Capture the cell that displays the provided text and extract its (x, y) central coordinate. 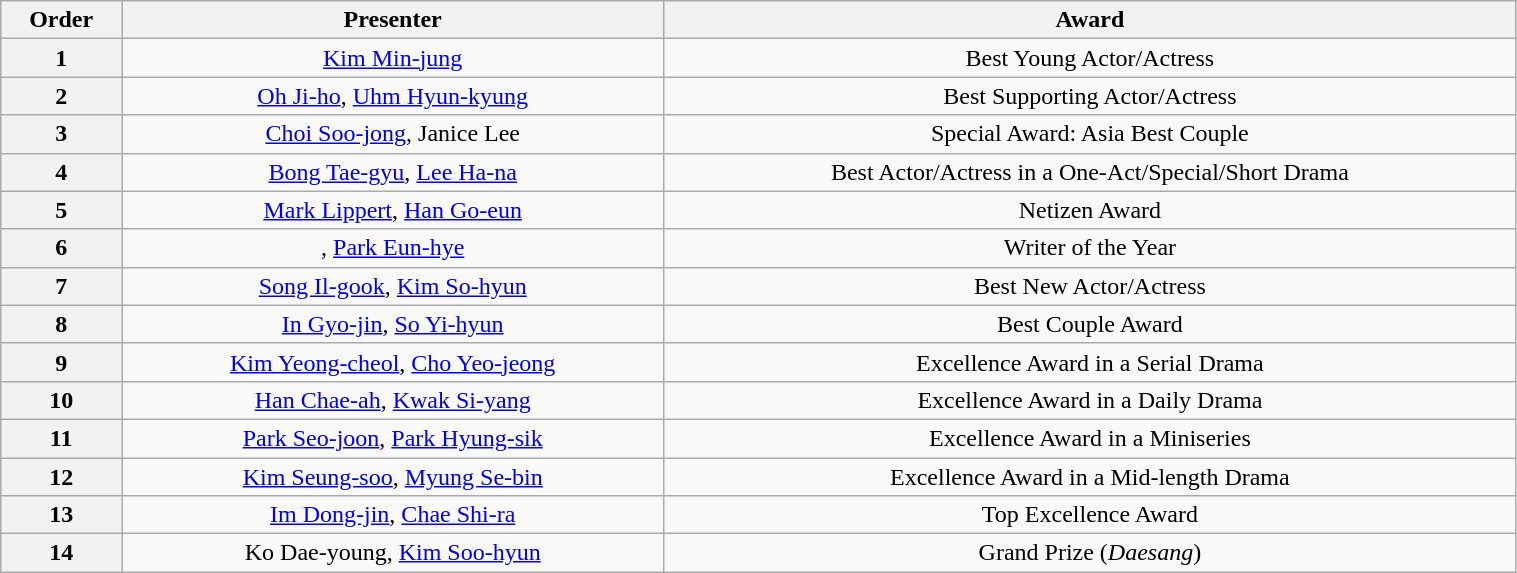
5 (62, 210)
9 (62, 362)
Best Actor/Actress in a One-Act/Special/Short Drama (1090, 172)
Best New Actor/Actress (1090, 286)
Grand Prize (Daesang) (1090, 553)
7 (62, 286)
2 (62, 96)
6 (62, 248)
Im Dong-jin, Chae Shi-ra (393, 515)
Kim Min-jung (393, 58)
Excellence Award in a Daily Drama (1090, 400)
10 (62, 400)
Best Supporting Actor/Actress (1090, 96)
Excellence Award in a Mid-length Drama (1090, 477)
Han Chae-ah, Kwak Si-yang (393, 400)
14 (62, 553)
Top Excellence Award (1090, 515)
Writer of the Year (1090, 248)
Oh Ji-ho, Uhm Hyun-kyung (393, 96)
8 (62, 324)
12 (62, 477)
Best Couple Award (1090, 324)
Mark Lippert, Han Go-eun (393, 210)
1 (62, 58)
In Gyo-jin, So Yi-hyun (393, 324)
Park Seo-joon, Park Hyung-sik (393, 438)
Excellence Award in a Miniseries (1090, 438)
Award (1090, 20)
Kim Seung-soo, Myung Se-bin (393, 477)
, Park Eun-hye (393, 248)
Choi Soo-jong, Janice Lee (393, 134)
13 (62, 515)
3 (62, 134)
11 (62, 438)
Excellence Award in a Serial Drama (1090, 362)
Best Young Actor/Actress (1090, 58)
Song Il-gook, Kim So-hyun (393, 286)
Bong Tae-gyu, Lee Ha-na (393, 172)
Order (62, 20)
Special Award: Asia Best Couple (1090, 134)
4 (62, 172)
Ko Dae-young, Kim Soo-hyun (393, 553)
Presenter (393, 20)
Kim Yeong-cheol, Cho Yeo-jeong (393, 362)
Netizen Award (1090, 210)
